For the text-containing cell, return its midpoint in [x, y] coordinate format. 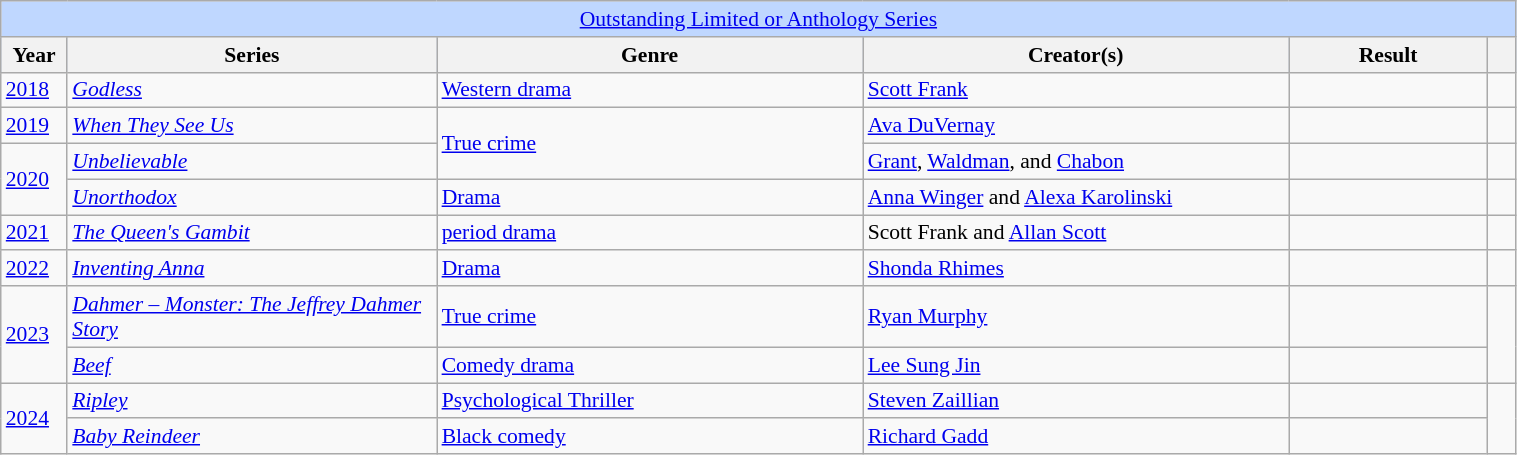
Dahmer – Monster: The Jeffrey Dahmer Story [252, 316]
Ava DuVernay [1076, 126]
Ripley [252, 401]
2021 [34, 233]
Baby Reindeer [252, 437]
Black comedy [650, 437]
2022 [34, 269]
Comedy drama [650, 365]
Scott Frank and Allan Scott [1076, 233]
Result [1388, 55]
Creator(s) [1076, 55]
Inventing Anna [252, 269]
Richard Gadd [1076, 437]
Unorthodox [252, 197]
Shonda Rhimes [1076, 269]
2024 [34, 418]
Outstanding Limited or Anthology Series [758, 19]
Anna Winger and Alexa Karolinski [1076, 197]
Western drama [650, 90]
Scott Frank [1076, 90]
Steven Zaillian [1076, 401]
Grant, Waldman, and Chabon [1076, 162]
2019 [34, 126]
Series [252, 55]
Beef [252, 365]
Lee Sung Jin [1076, 365]
Year [34, 55]
Ryan Murphy [1076, 316]
2020 [34, 180]
2018 [34, 90]
Psychological Thriller [650, 401]
Genre [650, 55]
The Queen's Gambit [252, 233]
When They See Us [252, 126]
period drama [650, 233]
Godless [252, 90]
2023 [34, 334]
Unbelievable [252, 162]
